Determine the [X, Y] coordinate at the center of the cell enclosing the given text.  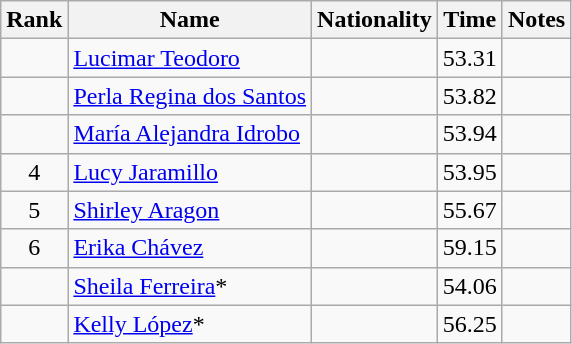
56.25 [470, 324]
54.06 [470, 286]
Shirley Aragon [190, 210]
53.31 [470, 58]
6 [34, 248]
Erika Chávez [190, 248]
53.94 [470, 134]
Kelly López* [190, 324]
Name [190, 20]
Perla Regina dos Santos [190, 96]
Rank [34, 20]
Time [470, 20]
Lucy Jaramillo [190, 172]
Lucimar Teodoro [190, 58]
5 [34, 210]
55.67 [470, 210]
53.95 [470, 172]
59.15 [470, 248]
María Alejandra Idrobo [190, 134]
4 [34, 172]
53.82 [470, 96]
Sheila Ferreira* [190, 286]
Notes [536, 20]
Nationality [375, 20]
